Determine the [X, Y] coordinate at the center of the cell enclosing the given text.  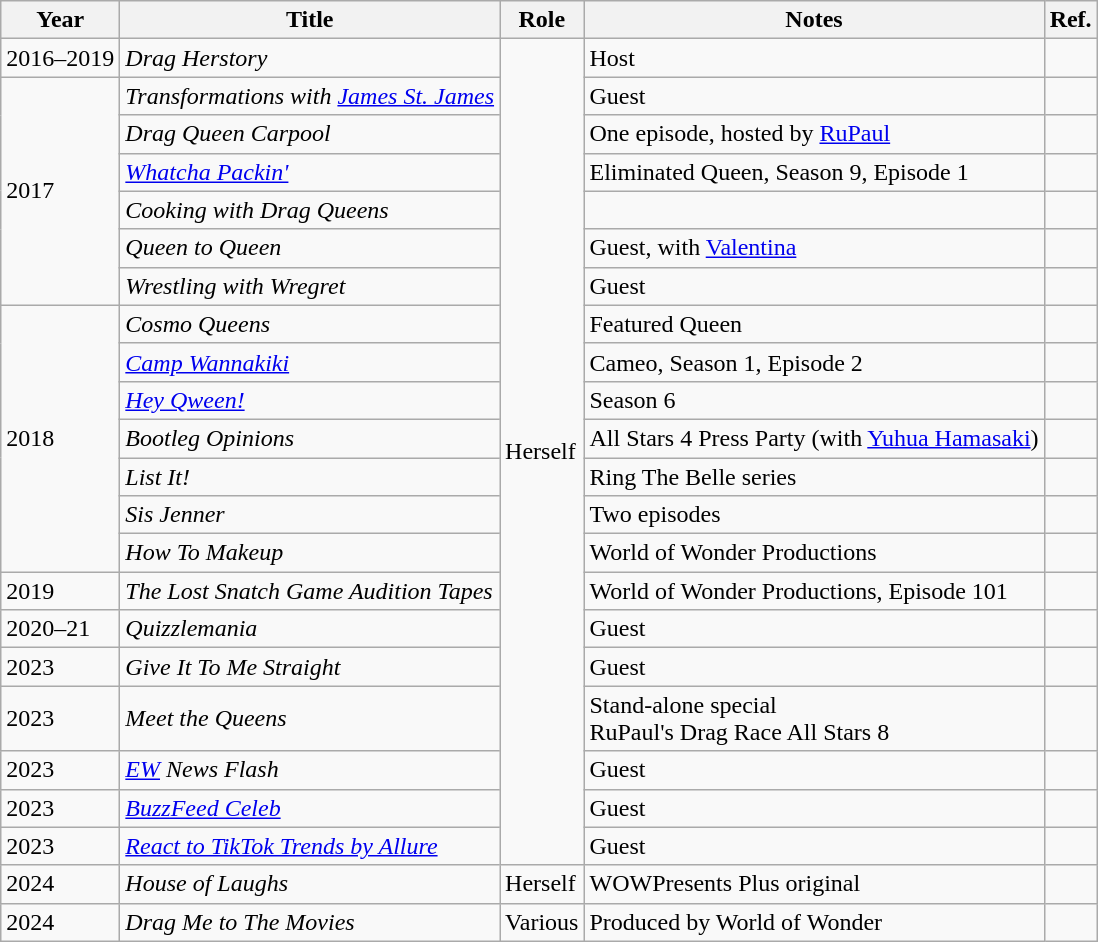
How To Makeup [310, 553]
Drag Me to The Movies [310, 922]
List It! [310, 477]
WOWPresents Plus original [814, 884]
Meet the Queens [310, 718]
Cooking with Drag Queens [310, 210]
2020–21 [60, 629]
Ref. [1070, 20]
EW News Flash [310, 770]
Various [542, 922]
Give It To Me Straight [310, 667]
Bootleg Opinions [310, 438]
2019 [60, 591]
2017 [60, 191]
All Stars 4 Press Party (with Yuhua Hamasaki) [814, 438]
Cosmo Queens [310, 324]
Role [542, 20]
Stand-alone special RuPaul's Drag Race All Stars 8 [814, 718]
Notes [814, 20]
Wrestling with Wregret [310, 286]
Whatcha Packin' [310, 172]
One episode, hosted by RuPaul [814, 134]
Transformations with James St. James [310, 96]
World of Wonder Productions [814, 553]
Title [310, 20]
House of Laughs [310, 884]
Hey Qween! [310, 400]
Quizzlemania [310, 629]
React to TikTok Trends by Allure [310, 846]
Drag Queen Carpool [310, 134]
Two episodes [814, 515]
Guest, with Valentina [814, 248]
Ring The Belle series [814, 477]
The Lost Snatch Game Audition Tapes [310, 591]
Drag Herstory [310, 58]
World of Wonder Productions, Episode 101 [814, 591]
Cameo, Season 1, Episode 2 [814, 362]
2018 [60, 438]
Produced by World of Wonder [814, 922]
Queen to Queen [310, 248]
Camp Wannakiki [310, 362]
2016–2019 [60, 58]
Featured Queen [814, 324]
Eliminated Queen, Season 9, Episode 1 [814, 172]
Year [60, 20]
Host [814, 58]
Season 6 [814, 400]
Sis Jenner [310, 515]
BuzzFeed Celeb [310, 808]
